Search for the cell housing the specified text and yield its [x, y] center coordinate. 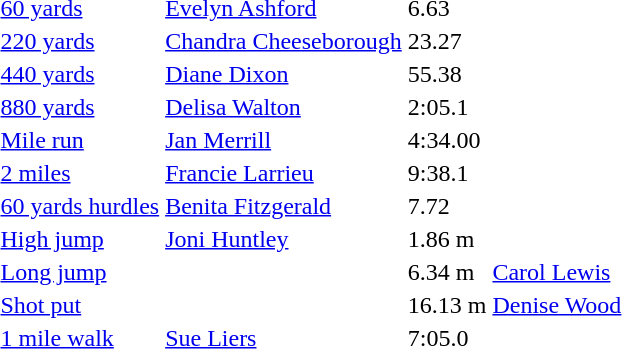
2:05.1 [447, 107]
Chandra Cheeseborough [284, 41]
9:38.1 [447, 173]
1.86 m [447, 239]
Francie Larrieu [284, 173]
6.34 m [447, 272]
16.13 m [447, 305]
55.38 [447, 74]
Delisa Walton [284, 107]
Diane Dixon [284, 74]
Jan Merrill [284, 140]
7.72 [447, 206]
Joni Huntley [284, 239]
Benita Fitzgerald [284, 206]
4:34.00 [447, 140]
23.27 [447, 41]
